Scan for the cell matching the given text and deliver its [x, y] coordinate at center. 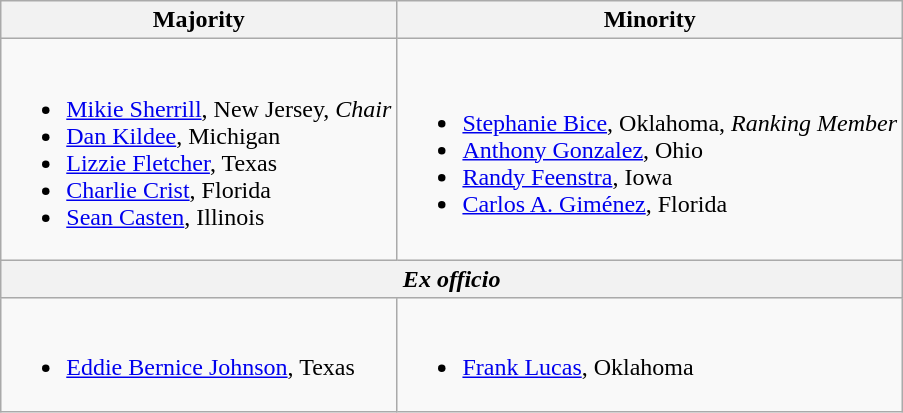
Majority [199, 20]
Eddie Bernice Johnson, Texas [199, 354]
Frank Lucas, Oklahoma [650, 354]
Mikie Sherrill, New Jersey, ChairDan Kildee, MichiganLizzie Fletcher, TexasCharlie Crist, FloridaSean Casten, Illinois [199, 150]
Ex officio [452, 279]
Minority [650, 20]
Stephanie Bice, Oklahoma, Ranking MemberAnthony Gonzalez, OhioRandy Feenstra, IowaCarlos A. Giménez, Florida [650, 150]
